Return the (X, Y) coordinate for the center point of the cell that contains the specified text.  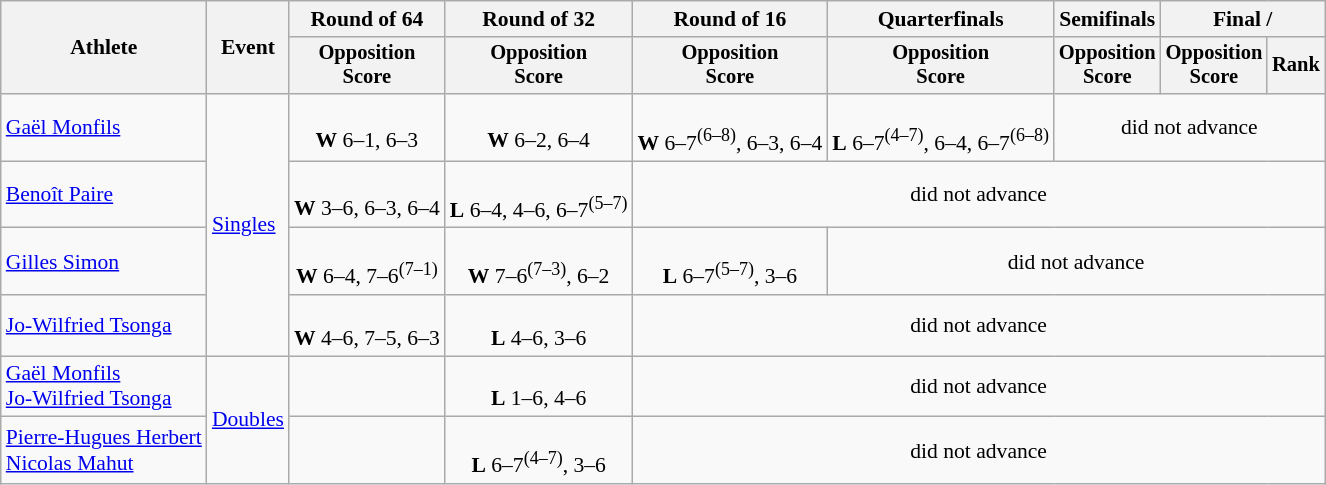
L 1–6, 4–6 (539, 386)
Semifinals (1108, 19)
Round of 16 (730, 19)
Round of 64 (367, 19)
Athlete (104, 48)
Benoît Paire (104, 194)
L 6–7(4–7), 3–6 (539, 450)
Event (248, 48)
W 6–2, 6–4 (539, 128)
Final / (1243, 19)
Gaël MonfilsJo-Wilfried Tsonga (104, 386)
Gaël Monfils (104, 128)
Round of 32 (539, 19)
Gilles Simon (104, 262)
Jo-Wilfried Tsonga (104, 326)
Pierre-Hugues HerbertNicolas Mahut (104, 450)
W 4–6, 7–5, 6–3 (367, 326)
W 6–4, 7–6(7–1) (367, 262)
Singles (248, 225)
W 3–6, 6–3, 6–4 (367, 194)
L 6–4, 4–6, 6–7(5–7) (539, 194)
W 6–1, 6–3 (367, 128)
L 4–6, 3–6 (539, 326)
L 6–7(4–7), 6–4, 6–7(6–8) (940, 128)
W 7–6(7–3), 6–2 (539, 262)
Doubles (248, 420)
Rank (1296, 66)
L 6–7(5–7), 3–6 (730, 262)
Quarterfinals (940, 19)
W 6–7(6–8), 6–3, 6–4 (730, 128)
